Provide the (X, Y) coordinate of the cell's center where the given text is located.  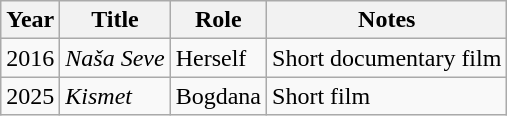
Year (30, 20)
Role (218, 20)
2025 (30, 96)
Naša Seve (115, 58)
Kismet (115, 96)
Short documentary film (387, 58)
Notes (387, 20)
Short film (387, 96)
Title (115, 20)
Herself (218, 58)
2016 (30, 58)
Bogdana (218, 96)
